Determine the (X, Y) coordinate at the center of the cell enclosing the given text.  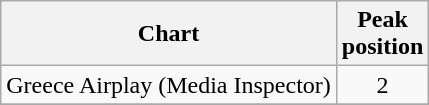
Chart (169, 34)
Greece Airplay (Media Inspector) (169, 85)
2 (382, 85)
Peakposition (382, 34)
